Scan for the cell matching the given text and deliver its (x, y) coordinate at center. 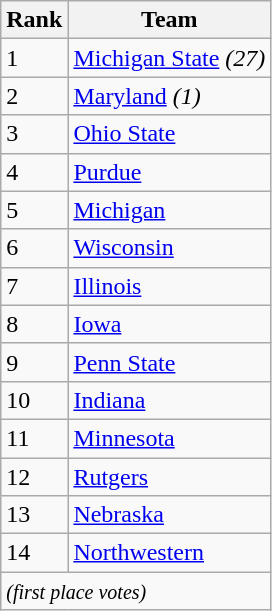
Michigan (170, 210)
Ohio State (170, 134)
Rank (34, 20)
Rutgers (170, 477)
10 (34, 400)
(first place votes) (136, 591)
Purdue (170, 172)
7 (34, 286)
3 (34, 134)
Maryland (1) (170, 96)
11 (34, 438)
Iowa (170, 324)
Nebraska (170, 515)
Northwestern (170, 553)
1 (34, 58)
Indiana (170, 400)
Michigan State (27) (170, 58)
Illinois (170, 286)
5 (34, 210)
13 (34, 515)
Wisconsin (170, 248)
2 (34, 96)
12 (34, 477)
9 (34, 362)
Minnesota (170, 438)
8 (34, 324)
6 (34, 248)
Team (170, 20)
Penn State (170, 362)
14 (34, 553)
4 (34, 172)
